Output the (x, y) coordinate of the center of the cell containing the given text.  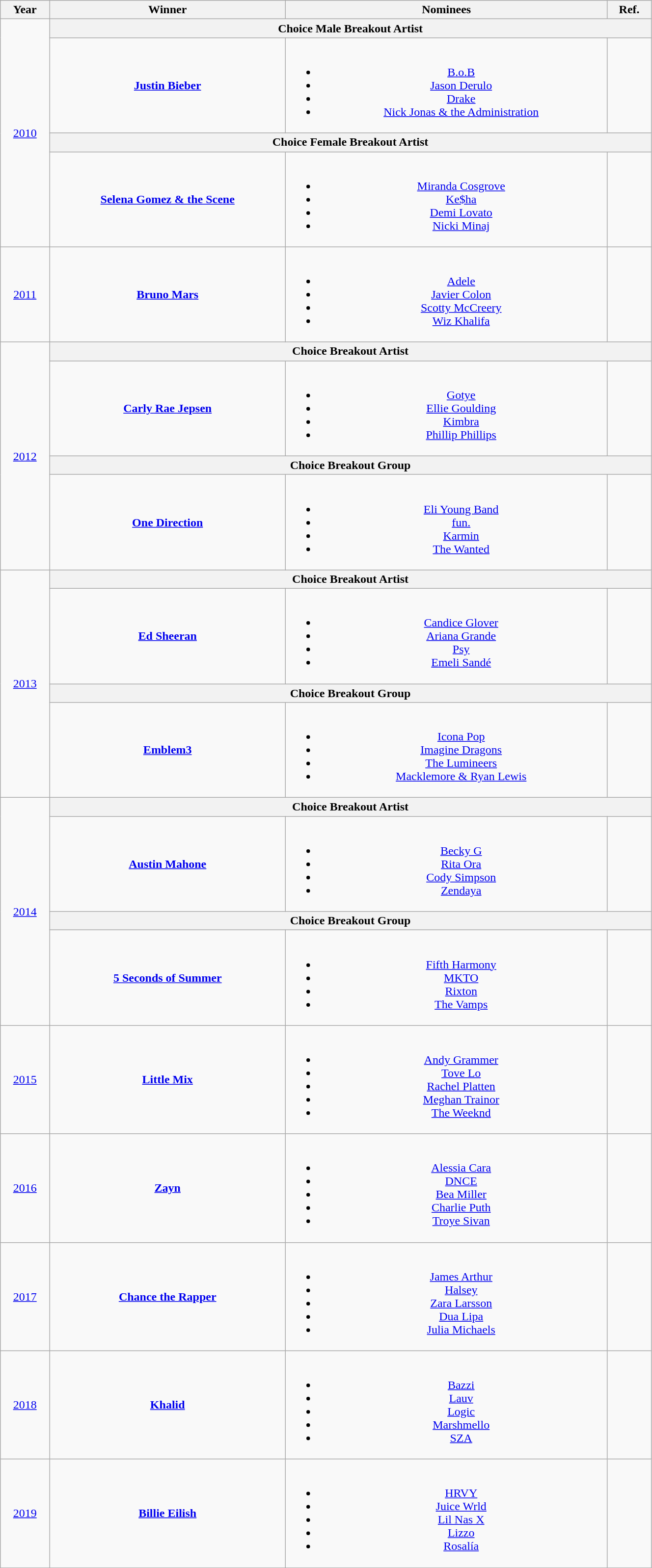
2012 (25, 456)
5 Seconds of Summer (168, 978)
B.o.BJason DeruloDrakeNick Jonas & the Administration (447, 85)
BazziLauvLogicMarshmelloSZA (447, 1405)
Andy GrammerTove LoRachel PlattenMeghan TrainorThe Weeknd (447, 1079)
Khalid (168, 1405)
HRVYJuice WrldLil Nas XLizzoRosalía (447, 1513)
Choice Male Breakout Artist (351, 28)
Choice Female Breakout Artist (351, 142)
2019 (25, 1513)
2017 (25, 1296)
Winner (168, 10)
Miranda CosgroveKe$haDemi LovatoNicki Minaj (447, 199)
2016 (25, 1188)
2013 (25, 683)
Fifth HarmonyMKTORixtonThe Vamps (447, 978)
Carly Rae Jepsen (168, 408)
Austin Mahone (168, 864)
Little Mix (168, 1079)
Bruno Mars (168, 294)
2018 (25, 1405)
Candice GloverAriana GrandePsyEmeli Sandé (447, 636)
Nominees (447, 10)
Zayn (168, 1188)
Eli Young Bandfun.KarminThe Wanted (447, 522)
Year (25, 10)
2011 (25, 294)
Chance the Rapper (168, 1296)
GotyeEllie GouldingKimbraPhillip Phillips (447, 408)
Justin Bieber (168, 85)
Ref. (629, 10)
Emblem3 (168, 750)
2010 (25, 133)
One Direction (168, 522)
Alessia CaraDNCEBea MillerCharlie PuthTroye Sivan (447, 1188)
Billie Eilish (168, 1513)
James ArthurHalseyZara LarssonDua LipaJulia Michaels (447, 1296)
Ed Sheeran (168, 636)
Becky GRita OraCody SimpsonZendaya (447, 864)
Selena Gomez & the Scene (168, 199)
2014 (25, 912)
2015 (25, 1079)
AdeleJavier ColonScotty McCreeryWiz Khalifa (447, 294)
Icona PopImagine DragonsThe LumineersMacklemore & Ryan Lewis (447, 750)
